From the cell containing the given text, extract its center point as (x, y) coordinate. 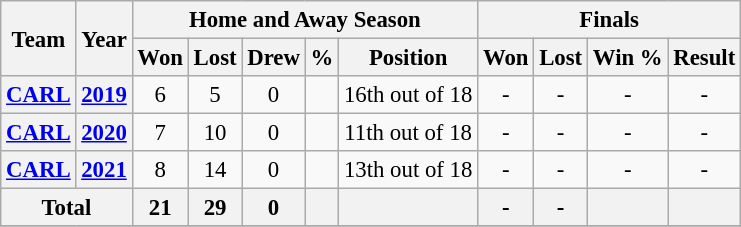
8 (160, 170)
Position (408, 58)
5 (215, 95)
13th out of 18 (408, 170)
Team (38, 38)
6 (160, 95)
Year (104, 38)
Drew (274, 58)
11th out of 18 (408, 133)
Win % (627, 58)
7 (160, 133)
29 (215, 208)
Result (704, 58)
Finals (610, 20)
% (322, 58)
10 (215, 133)
Home and Away Season (305, 20)
2020 (104, 133)
21 (160, 208)
2021 (104, 170)
16th out of 18 (408, 95)
Total (66, 208)
2019 (104, 95)
14 (215, 170)
